Determine the (X, Y) coordinate at the center of the cell enclosing the given text.  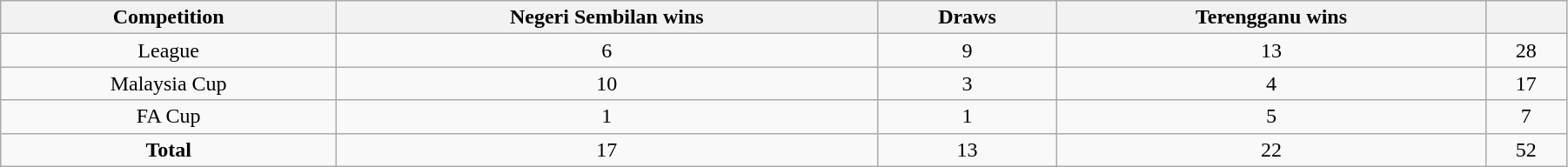
League (169, 50)
52 (1526, 150)
22 (1271, 150)
6 (607, 50)
Malaysia Cup (169, 83)
28 (1526, 50)
10 (607, 83)
Draws (968, 17)
Terengganu wins (1271, 17)
FA Cup (169, 117)
Negeri Sembilan wins (607, 17)
4 (1271, 83)
3 (968, 83)
Competition (169, 17)
5 (1271, 117)
Total (169, 150)
7 (1526, 117)
9 (968, 50)
